Determine the [X, Y] coordinate at the center of the cell enclosing the given text.  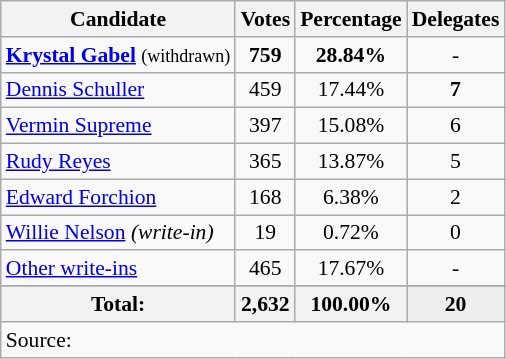
28.84% [351, 55]
0 [456, 233]
397 [265, 126]
Willie Nelson (write-in) [118, 233]
Source: [253, 340]
0.72% [351, 233]
Rudy Reyes [118, 162]
Votes [265, 19]
13.87% [351, 162]
17.44% [351, 90]
17.67% [351, 269]
5 [456, 162]
2 [456, 197]
365 [265, 162]
Vermin Supreme [118, 126]
6 [456, 126]
19 [265, 233]
Other write-ins [118, 269]
7 [456, 90]
168 [265, 197]
20 [456, 304]
Percentage [351, 19]
Edward Forchion [118, 197]
Total: [118, 304]
Dennis Schuller [118, 90]
2,632 [265, 304]
6.38% [351, 197]
Candidate [118, 19]
Delegates [456, 19]
Krystal Gabel (withdrawn) [118, 55]
459 [265, 90]
100.00% [351, 304]
759 [265, 55]
465 [265, 269]
15.08% [351, 126]
